Locate the cell with the specified text and output its (X, Y) center coordinate. 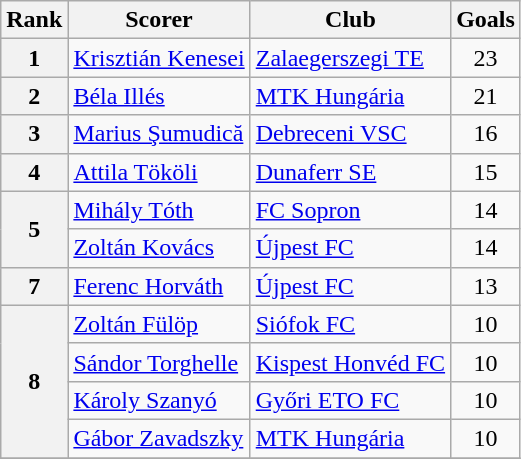
1 (34, 58)
Debreceni VSC (350, 134)
Gábor Zavadszky (159, 438)
2 (34, 96)
8 (34, 381)
4 (34, 172)
Béla Illés (159, 96)
Károly Szanyó (159, 400)
Zalaegerszegi TE (350, 58)
Club (350, 20)
13 (486, 286)
Zoltán Kovács (159, 248)
Zoltán Fülöp (159, 324)
Dunaferr SE (350, 172)
Scorer (159, 20)
5 (34, 229)
Kispest Honvéd FC (350, 362)
21 (486, 96)
Krisztián Kenesei (159, 58)
Attila Tököli (159, 172)
FC Sopron (350, 210)
Mihály Tóth (159, 210)
Rank (34, 20)
Győri ETO FC (350, 400)
15 (486, 172)
Goals (486, 20)
Sándor Torghelle (159, 362)
Marius Şumudică (159, 134)
Ferenc Horváth (159, 286)
Siófok FC (350, 324)
23 (486, 58)
7 (34, 286)
3 (34, 134)
16 (486, 134)
